Search for the cell housing the specified text and yield its (X, Y) center coordinate. 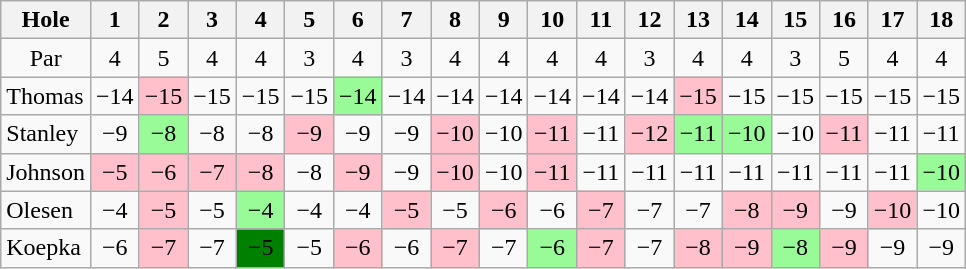
Johnson (46, 172)
15 (796, 20)
16 (844, 20)
2 (164, 20)
17 (892, 20)
−12 (650, 134)
14 (746, 20)
12 (650, 20)
7 (406, 20)
11 (602, 20)
13 (698, 20)
8 (456, 20)
1 (114, 20)
6 (358, 20)
Thomas (46, 96)
Par (46, 58)
Koepka (46, 248)
10 (552, 20)
Stanley (46, 134)
18 (942, 20)
Olesen (46, 210)
Hole (46, 20)
9 (504, 20)
